Provide the [x, y] coordinate of the cell's center where the given text is located.  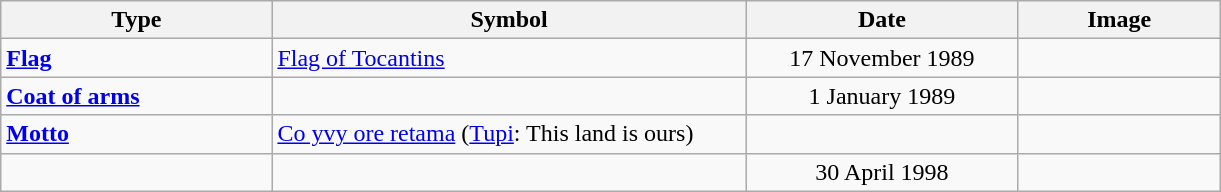
Motto [136, 134]
Image [1118, 20]
Flag of Tocantins [509, 58]
Date [882, 20]
Coat of arms [136, 96]
1 January 1989 [882, 96]
30 April 1998 [882, 172]
Flag [136, 58]
Symbol [509, 20]
Co yvy ore retama (Tupi: This land is ours) [509, 134]
17 November 1989 [882, 58]
Type [136, 20]
